Find where the given text appears and provide that cell's center as (x, y) coordinate. 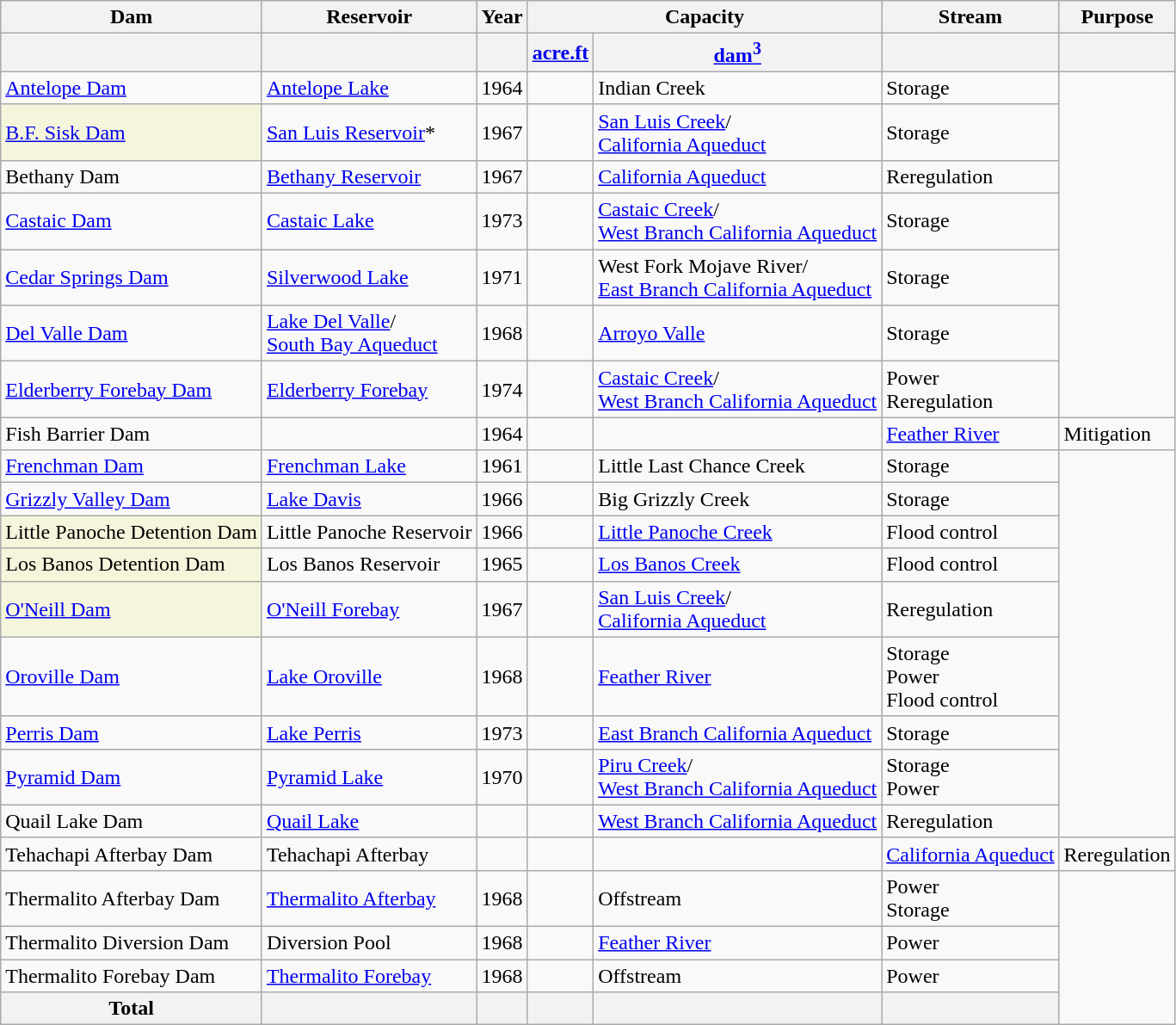
Bethany Reservoir (369, 176)
Fish Barrier Dam (132, 434)
Antelope Dam (132, 88)
O'Neill Forebay (369, 609)
Stream (970, 17)
Thermalito Afterbay Dam (132, 898)
Quail Lake Dam (132, 821)
Mitigation (1117, 434)
PowerReregulation (970, 389)
O'Neill Dam (132, 609)
1974 (502, 389)
1970 (502, 776)
Thermalito Forebay Dam (132, 976)
1971 (502, 277)
Pyramid Dam (132, 776)
Diversion Pool (369, 943)
Frenchman Dam (132, 466)
Castaic Dam (132, 222)
West Branch California Aqueduct (738, 821)
Oroville Dam (132, 676)
1965 (502, 565)
Lake Del Valle/South Bay Aqueduct (369, 334)
Little Panoche Detention Dam (132, 532)
StoragePowerFlood control (970, 676)
Antelope Lake (369, 88)
Elderberry Forebay (369, 389)
Thermalito Forebay (369, 976)
Reservoir (369, 17)
Lake Perris (369, 732)
Year (502, 17)
Elderberry Forebay Dam (132, 389)
Cedar Springs Dam (132, 277)
San Luis Reservoir* (369, 133)
Quail Lake (369, 821)
Perris Dam (132, 732)
PowerStorage (970, 898)
1961 (502, 466)
Silverwood Lake (369, 277)
Castaic Lake (369, 222)
Indian Creek (738, 88)
Big Grizzly Creek (738, 499)
Little Panoche Creek (738, 532)
Lake Oroville (369, 676)
Arroyo Valle (738, 334)
Total (132, 1009)
Little Panoche Reservoir (369, 532)
Thermalito Diversion Dam (132, 943)
Los Banos Reservoir (369, 565)
West Fork Mojave River/East Branch California Aqueduct (738, 277)
Del Valle Dam (132, 334)
Grizzly Valley Dam (132, 499)
Purpose (1117, 17)
East Branch California Aqueduct (738, 732)
acre.ft (561, 53)
Capacity (705, 17)
Tehachapi Afterbay Dam (132, 854)
Frenchman Lake (369, 466)
Thermalito Afterbay (369, 898)
Pyramid Lake (369, 776)
Little Last Chance Creek (738, 466)
dam3 (738, 53)
Los Banos Creek (738, 565)
Los Banos Detention Dam (132, 565)
Lake Davis (369, 499)
Bethany Dam (132, 176)
Piru Creek/West Branch California Aqueduct (738, 776)
B.F. Sisk Dam (132, 133)
Dam (132, 17)
Tehachapi Afterbay (369, 854)
StoragePower (970, 776)
